Identify which cell holds the provided text, then report its (x, y) central coordinate. 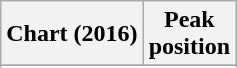
Chart (2016) (72, 34)
Peakposition (189, 34)
